Locate the cell with the specified text and output its [x, y] center coordinate. 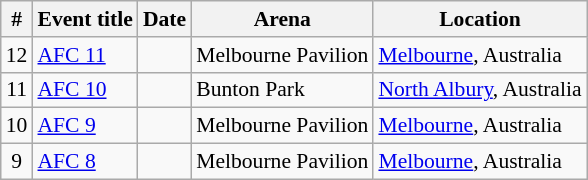
11 [17, 90]
12 [17, 55]
AFC 11 [84, 55]
9 [17, 162]
North Albury, Australia [480, 90]
AFC 9 [84, 126]
Event title [84, 19]
Arena [282, 19]
AFC 10 [84, 90]
Location [480, 19]
Bunton Park [282, 90]
Date [164, 19]
AFC 8 [84, 162]
10 [17, 126]
# [17, 19]
